Scan for the cell matching the given text and deliver its (x, y) coordinate at center. 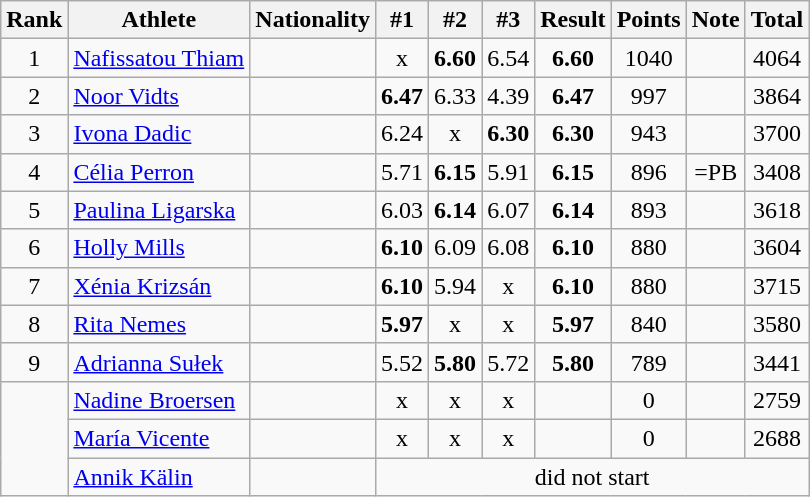
3580 (777, 324)
6.08 (508, 248)
2688 (777, 438)
7 (34, 286)
997 (648, 96)
3408 (777, 172)
3864 (777, 96)
6.07 (508, 210)
4.39 (508, 96)
3604 (777, 248)
6 (34, 248)
2759 (777, 400)
#3 (508, 20)
Rita Nemes (159, 324)
5 (34, 210)
Paulina Ligarska (159, 210)
6.54 (508, 58)
1 (34, 58)
Total (777, 20)
5.71 (402, 172)
=PB (716, 172)
893 (648, 210)
Ivona Dadic (159, 134)
Noor Vidts (159, 96)
6.03 (402, 210)
Points (648, 20)
Nationality (313, 20)
Adrianna Sułek (159, 362)
María Vicente (159, 438)
Rank (34, 20)
Note (716, 20)
Athlete (159, 20)
Annik Kälin (159, 477)
8 (34, 324)
5.94 (456, 286)
6.33 (456, 96)
3700 (777, 134)
4 (34, 172)
789 (648, 362)
896 (648, 172)
840 (648, 324)
did not start (592, 477)
9 (34, 362)
#2 (456, 20)
5.72 (508, 362)
943 (648, 134)
6.09 (456, 248)
3441 (777, 362)
Célia Perron (159, 172)
6.24 (402, 134)
3618 (777, 210)
4064 (777, 58)
#1 (402, 20)
3 (34, 134)
1040 (648, 58)
3715 (777, 286)
Nafissatou Thiam (159, 58)
2 (34, 96)
5.91 (508, 172)
Result (573, 20)
5.52 (402, 362)
Xénia Krizsán (159, 286)
Nadine Broersen (159, 400)
Holly Mills (159, 248)
